From the cell containing the given text, extract its center point as [x, y] coordinate. 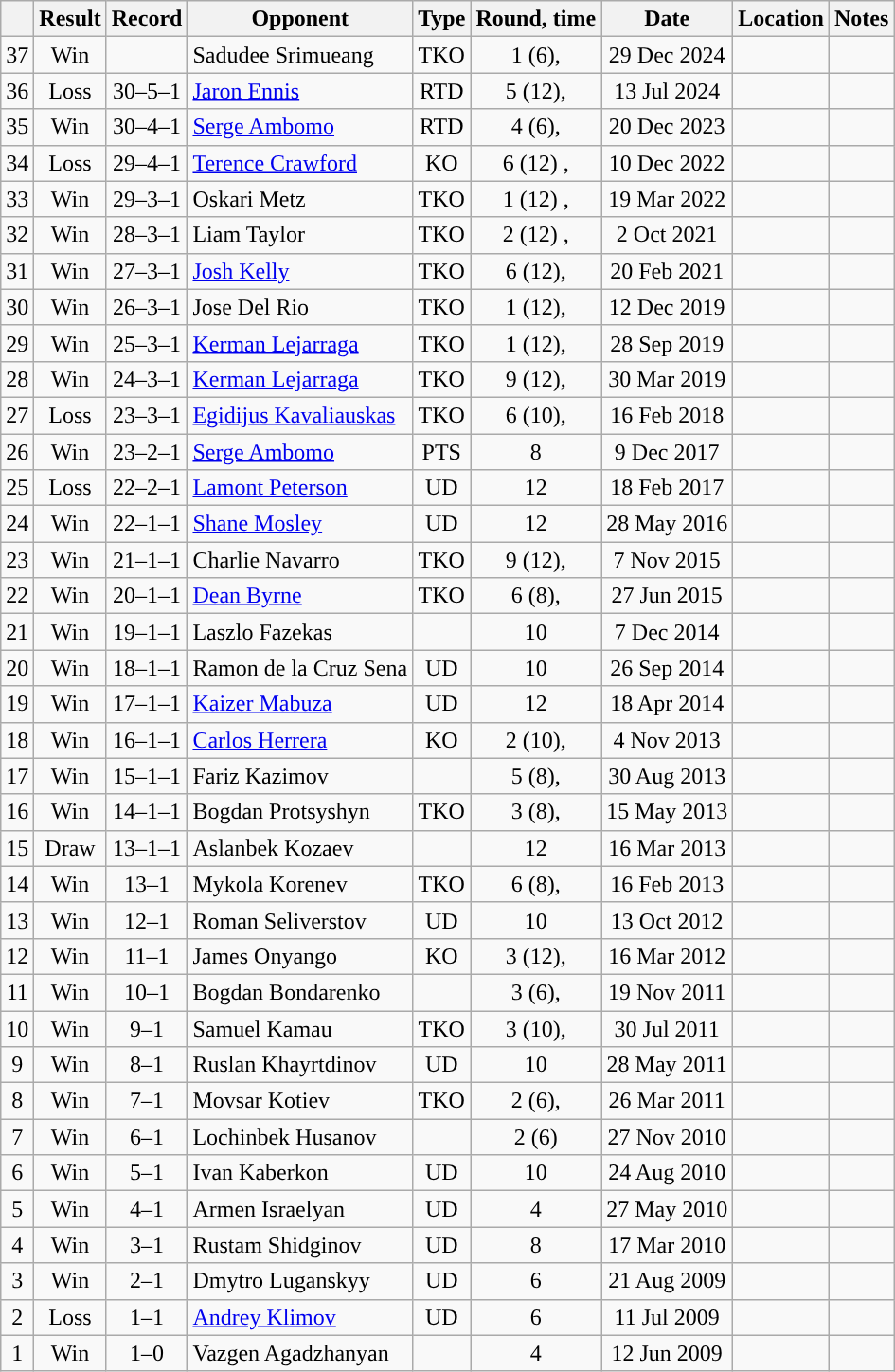
16 [17, 812]
3 (6), [536, 992]
1–1 [147, 1317]
Ivan Kaberkon [300, 1173]
12–1 [147, 920]
3 (12), [536, 956]
23–3–1 [147, 415]
11 Jul 2009 [667, 1317]
Andrey Klimov [300, 1317]
29 Dec 2024 [667, 55]
32 [17, 235]
34 [17, 163]
13 Oct 2012 [667, 920]
30 Mar 2019 [667, 379]
Fariz Kazimov [300, 776]
James Onyango [300, 956]
12 Dec 2019 [667, 307]
31 [17, 271]
Lochinbek Husanov [300, 1137]
30 [17, 307]
16–1–1 [147, 740]
2 (6) [536, 1137]
Notes [861, 19]
Samuel Kamau [300, 1028]
Charlie Navarro [300, 560]
1 (6), [536, 55]
Laszlo Fazekas [300, 632]
8–1 [147, 1065]
30–4–1 [147, 127]
2 (6), [536, 1101]
18 Apr 2014 [667, 704]
36 [17, 91]
15–1–1 [147, 776]
Josh Kelly [300, 271]
15 [17, 848]
19 Mar 2022 [667, 199]
16 Mar 2013 [667, 848]
27 Jun 2015 [667, 596]
Ruslan Khayrtdinov [300, 1065]
20–1–1 [147, 596]
13–1 [147, 884]
37 [17, 55]
19 Nov 2011 [667, 992]
28 May 2011 [667, 1065]
Ramon de la Cruz Sena [300, 668]
12 Jun 2009 [667, 1353]
1 (12) , [536, 199]
27 May 2010 [667, 1209]
Type [441, 19]
Jose Del Rio [300, 307]
18 [17, 740]
Bogdan Bondarenko [300, 992]
10 Dec 2022 [667, 163]
Oskari Metz [300, 199]
4 Nov 2013 [667, 740]
Armen Israelyan [300, 1209]
2 (10), [536, 740]
29–4–1 [147, 163]
3 [17, 1281]
18 Feb 2017 [667, 488]
6 (10), [536, 415]
24 [17, 524]
Mykola Korenev [300, 884]
11–1 [147, 956]
25 [17, 488]
26 Mar 2011 [667, 1101]
28 May 2016 [667, 524]
30–5–1 [147, 91]
7 Dec 2014 [667, 632]
Round, time [536, 19]
Movsar Kotiev [300, 1101]
26 Sep 2014 [667, 668]
5–1 [147, 1173]
Draw [70, 848]
Kaizer Mabuza [300, 704]
2 (12) , [536, 235]
Record [147, 19]
Roman Seliverstov [300, 920]
13 [17, 920]
22 [17, 596]
7–1 [147, 1101]
5 (12), [536, 91]
15 May 2013 [667, 812]
7 [17, 1137]
23 [17, 560]
29–3–1 [147, 199]
Date [667, 19]
1–0 [147, 1353]
20 [17, 668]
4–1 [147, 1209]
24 Aug 2010 [667, 1173]
Vazgen Agadzhanyan [300, 1353]
28 [17, 379]
17 [17, 776]
3 (8), [536, 812]
27 [17, 415]
Egidijus Kavaliauskas [300, 415]
Opponent [300, 19]
13–1–1 [147, 848]
4 (6), [536, 127]
5 [17, 1209]
21–1–1 [147, 560]
14 [17, 884]
16 Mar 2012 [667, 956]
7 Nov 2015 [667, 560]
26–3–1 [147, 307]
9 Dec 2017 [667, 452]
Shane Mosley [300, 524]
29 [17, 343]
24–3–1 [147, 379]
21 [17, 632]
9 [17, 1065]
Liam Taylor [300, 235]
Terence Crawford [300, 163]
27 Nov 2010 [667, 1137]
23–2–1 [147, 452]
30 Aug 2013 [667, 776]
2 [17, 1317]
35 [17, 127]
20 Feb 2021 [667, 271]
25–3–1 [147, 343]
Jaron Ennis [300, 91]
Carlos Herrera [300, 740]
17–1–1 [147, 704]
28 Sep 2019 [667, 343]
13 Jul 2024 [667, 91]
Lamont Peterson [300, 488]
Aslanbek Kozaev [300, 848]
16 Feb 2013 [667, 884]
21 Aug 2009 [667, 1281]
2–1 [147, 1281]
Dmytro Luganskyy [300, 1281]
22–1–1 [147, 524]
1 [17, 1353]
19–1–1 [147, 632]
33 [17, 199]
9–1 [147, 1028]
Bogdan Protsyshyn [300, 812]
20 Dec 2023 [667, 127]
Rustam Shidginov [300, 1245]
30 Jul 2011 [667, 1028]
18–1–1 [147, 668]
16 Feb 2018 [667, 415]
19 [17, 704]
Dean Byrne [300, 596]
2 Oct 2021 [667, 235]
5 (8), [536, 776]
PTS [441, 452]
6 (12) , [536, 163]
Result [70, 19]
Location [781, 19]
22–2–1 [147, 488]
28–3–1 [147, 235]
Sadudee Srimueang [300, 55]
11 [17, 992]
3–1 [147, 1245]
6 (12), [536, 271]
26 [17, 452]
6–1 [147, 1137]
10–1 [147, 992]
14–1–1 [147, 812]
27–3–1 [147, 271]
17 Mar 2010 [667, 1245]
3 (10), [536, 1028]
